From the cell containing the given text, extract its center point as (x, y) coordinate. 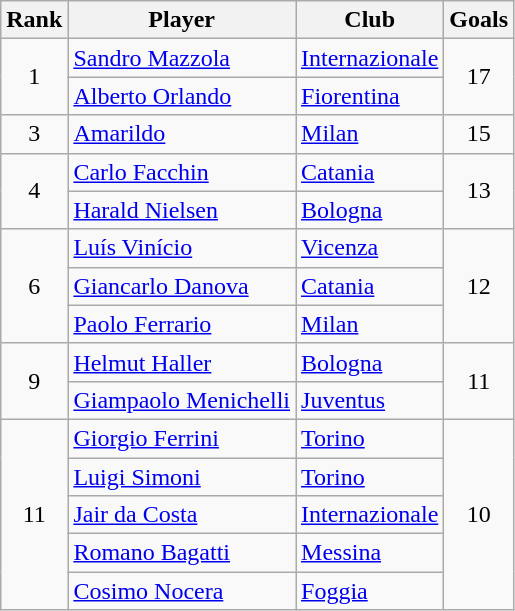
6 (34, 286)
Sandro Mazzola (182, 58)
Vicenza (370, 248)
1 (34, 77)
Giorgio Ferrini (182, 438)
Foggia (370, 591)
Luigi Simoni (182, 477)
Club (370, 20)
Amarildo (182, 134)
Jair da Costa (182, 515)
4 (34, 191)
Player (182, 20)
Paolo Ferrario (182, 324)
Harald Nielsen (182, 210)
Luís Vinício (182, 248)
Rank (34, 20)
Helmut Haller (182, 362)
Giampaolo Menichelli (182, 400)
Fiorentina (370, 96)
Juventus (370, 400)
Cosimo Nocera (182, 591)
Carlo Facchin (182, 172)
Giancarlo Danova (182, 286)
Messina (370, 553)
9 (34, 381)
17 (479, 77)
3 (34, 134)
Goals (479, 20)
15 (479, 134)
Alberto Orlando (182, 96)
10 (479, 514)
Romano Bagatti (182, 553)
12 (479, 286)
13 (479, 191)
